Detect which cell encompasses the target text, then output its [x, y] center coordinate. 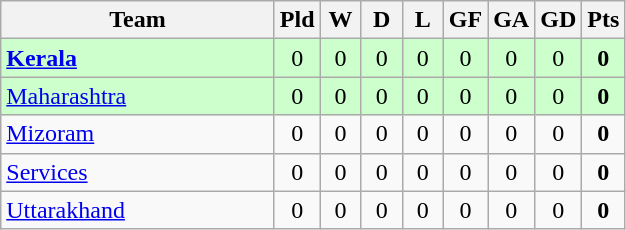
L [422, 20]
D [382, 20]
Uttarakhand [138, 210]
Mizoram [138, 134]
Maharashtra [138, 96]
Pts [604, 20]
W [340, 20]
Kerala [138, 58]
GA [512, 20]
GD [558, 20]
Team [138, 20]
Services [138, 172]
Pld [297, 20]
GF [465, 20]
